Capture the cell that displays the provided text and extract its [X, Y] central coordinate. 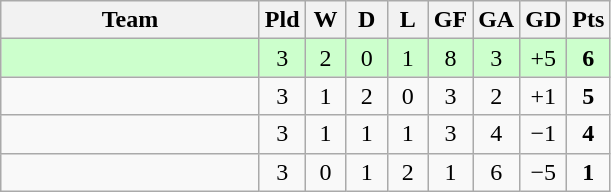
L [408, 20]
−5 [544, 172]
5 [588, 96]
GA [496, 20]
Pts [588, 20]
GD [544, 20]
−1 [544, 134]
D [366, 20]
Pld [282, 20]
+1 [544, 96]
Team [130, 20]
GF [450, 20]
W [326, 20]
8 [450, 58]
+5 [544, 58]
